Determine the [x, y] coordinate at the center of the cell enclosing the given text.  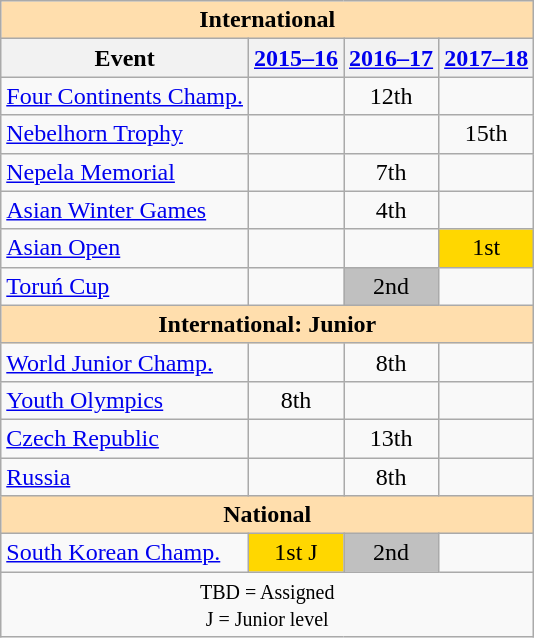
2015–16 [296, 58]
4th [392, 210]
7th [392, 172]
Nebelhorn Trophy [125, 134]
International [268, 20]
12th [392, 96]
Toruń Cup [125, 286]
1st J [296, 553]
Russia [125, 477]
World Junior Champ. [125, 362]
Event [125, 58]
Czech Republic [125, 438]
TBD = Assigned J = Junior level [268, 604]
Asian Open [125, 248]
2016–17 [392, 58]
National [268, 515]
13th [392, 438]
South Korean Champ. [125, 553]
Nepela Memorial [125, 172]
1st [486, 248]
15th [486, 134]
Four Continents Champ. [125, 96]
Youth Olympics [125, 400]
Asian Winter Games [125, 210]
International: Junior [268, 324]
2017–18 [486, 58]
